Scan for the cell matching the given text and deliver its [X, Y] coordinate at center. 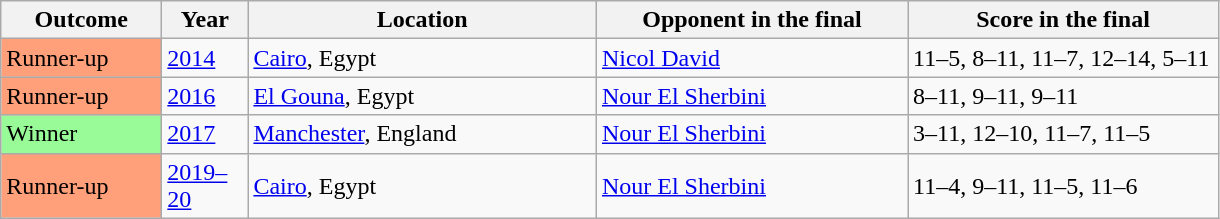
2016 [205, 96]
Year [205, 20]
Nicol David [752, 58]
El Gouna, Egypt [422, 96]
Outcome [82, 20]
Manchester, England [422, 134]
3–11, 12–10, 11–7, 11–5 [1064, 134]
Winner [82, 134]
11–5, 8–11, 11–7, 12–14, 5–11 [1064, 58]
2014 [205, 58]
Location [422, 20]
2019–20 [205, 186]
11–4, 9–11, 11–5, 11–6 [1064, 186]
8–11, 9–11, 9–11 [1064, 96]
Opponent in the final [752, 20]
Score in the final [1064, 20]
2017 [205, 134]
